For the text-containing cell, return its midpoint in [X, Y] coordinate format. 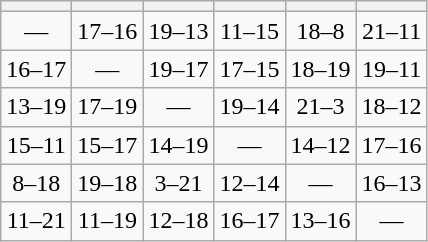
17–15 [250, 69]
19–17 [178, 69]
16–13 [392, 183]
12–14 [250, 183]
13–16 [320, 221]
15–17 [108, 145]
15–11 [36, 145]
17–19 [108, 107]
14–12 [320, 145]
21–11 [392, 31]
18–12 [392, 107]
14–19 [178, 145]
21–3 [320, 107]
18–19 [320, 69]
13–19 [36, 107]
19–18 [108, 183]
19–13 [178, 31]
12–18 [178, 221]
11–15 [250, 31]
19–11 [392, 69]
11–21 [36, 221]
3–21 [178, 183]
18–8 [320, 31]
19–14 [250, 107]
11–19 [108, 221]
8–18 [36, 183]
